Identify which cell holds the provided text, then report its (X, Y) central coordinate. 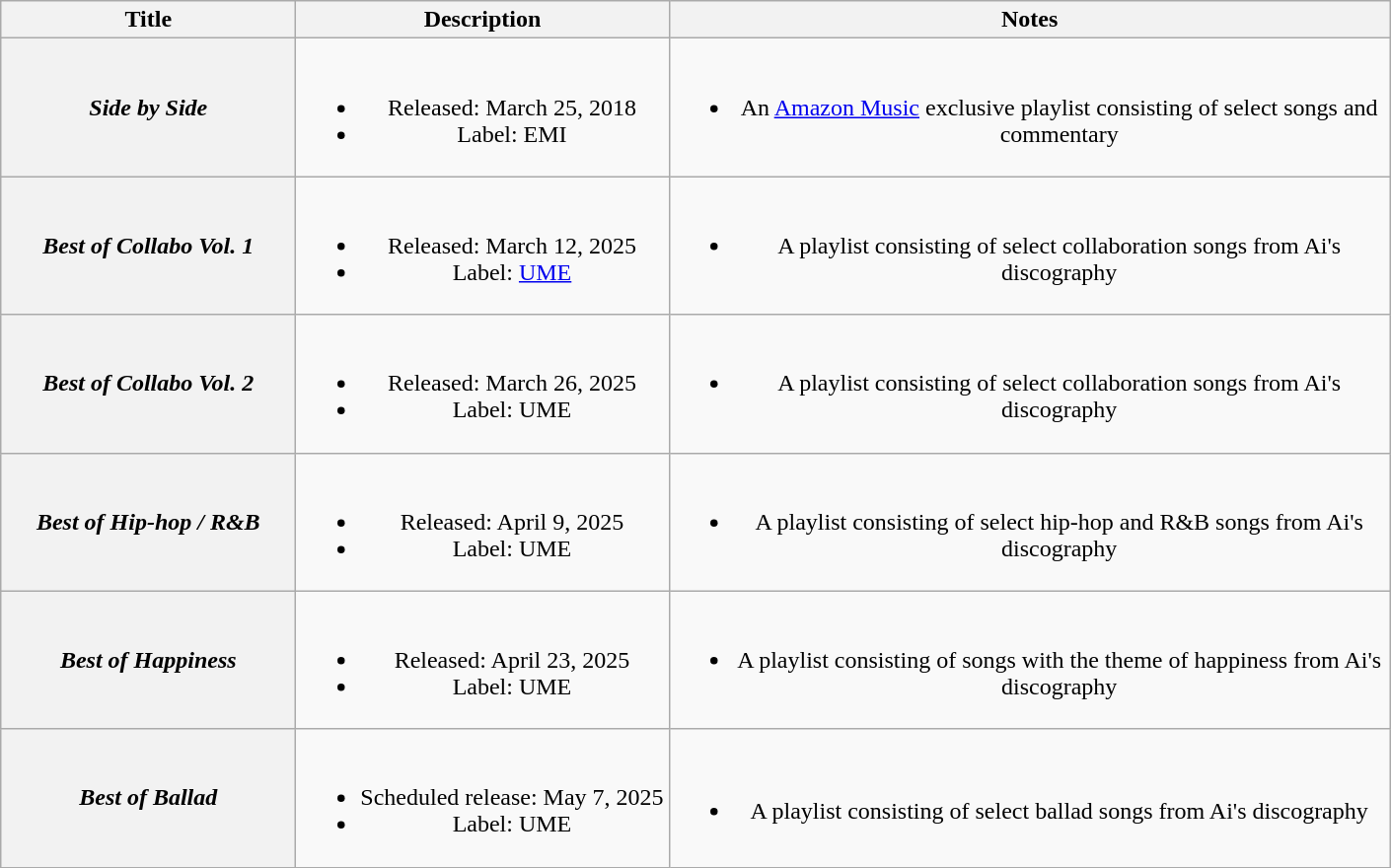
Side by Side (148, 108)
Description (482, 20)
Best of Hip-hop / R&B (148, 522)
Title (148, 20)
Released: March 12, 2025Label: UME (482, 246)
Scheduled release: May 7, 2025Label: UME (482, 798)
Best of Ballad (148, 798)
A playlist consisting of select hip-hop and R&B songs from Ai's discography (1030, 522)
A playlist consisting of songs with the theme of happiness from Ai's discography (1030, 660)
Best of Collabo Vol. 2 (148, 384)
Released: March 26, 2025Label: UME (482, 384)
Released: April 9, 2025Label: UME (482, 522)
A playlist consisting of select ballad songs from Ai's discography (1030, 798)
Released: March 25, 2018Label: EMI (482, 108)
Best of Happiness (148, 660)
Released: April 23, 2025Label: UME (482, 660)
Notes (1030, 20)
An Amazon Music exclusive playlist consisting of select songs and commentary (1030, 108)
Best of Collabo Vol. 1 (148, 246)
